Extract the [X, Y] coordinate from the center of the cell holding the provided text.  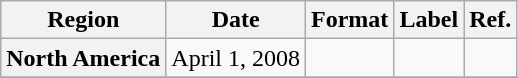
Format [350, 20]
April 1, 2008 [236, 58]
North America [84, 58]
Label [429, 20]
Region [84, 20]
Date [236, 20]
Ref. [490, 20]
